For the text-containing cell, return its midpoint in (x, y) coordinate format. 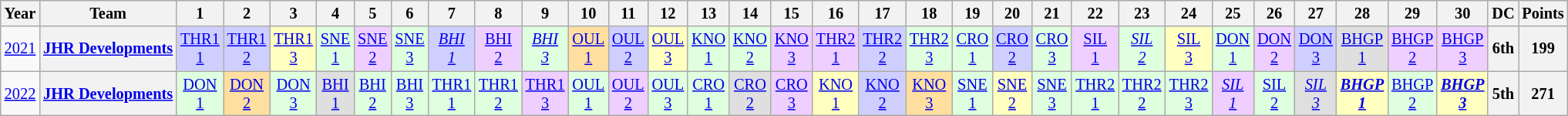
271 (1543, 94)
13 (708, 13)
25 (1233, 13)
2022 (20, 94)
19 (973, 13)
15 (792, 13)
DC (1503, 13)
26 (1274, 13)
20 (1012, 13)
6 (409, 13)
27 (1316, 13)
6th (1503, 49)
16 (836, 13)
21 (1052, 13)
9 (546, 13)
14 (750, 13)
18 (930, 13)
1 (200, 13)
8 (498, 13)
11 (628, 13)
5 (372, 13)
Points (1543, 13)
5th (1503, 94)
24 (1189, 13)
2 (247, 13)
12 (668, 13)
30 (1462, 13)
Year (20, 13)
22 (1095, 13)
Team (108, 13)
28 (1362, 13)
199 (1543, 49)
7 (452, 13)
3 (293, 13)
2021 (20, 49)
23 (1142, 13)
17 (882, 13)
10 (588, 13)
29 (1412, 13)
4 (335, 13)
